Pinpoint the cell where the given text exists, returning its [X, Y] midpoint coordinate. 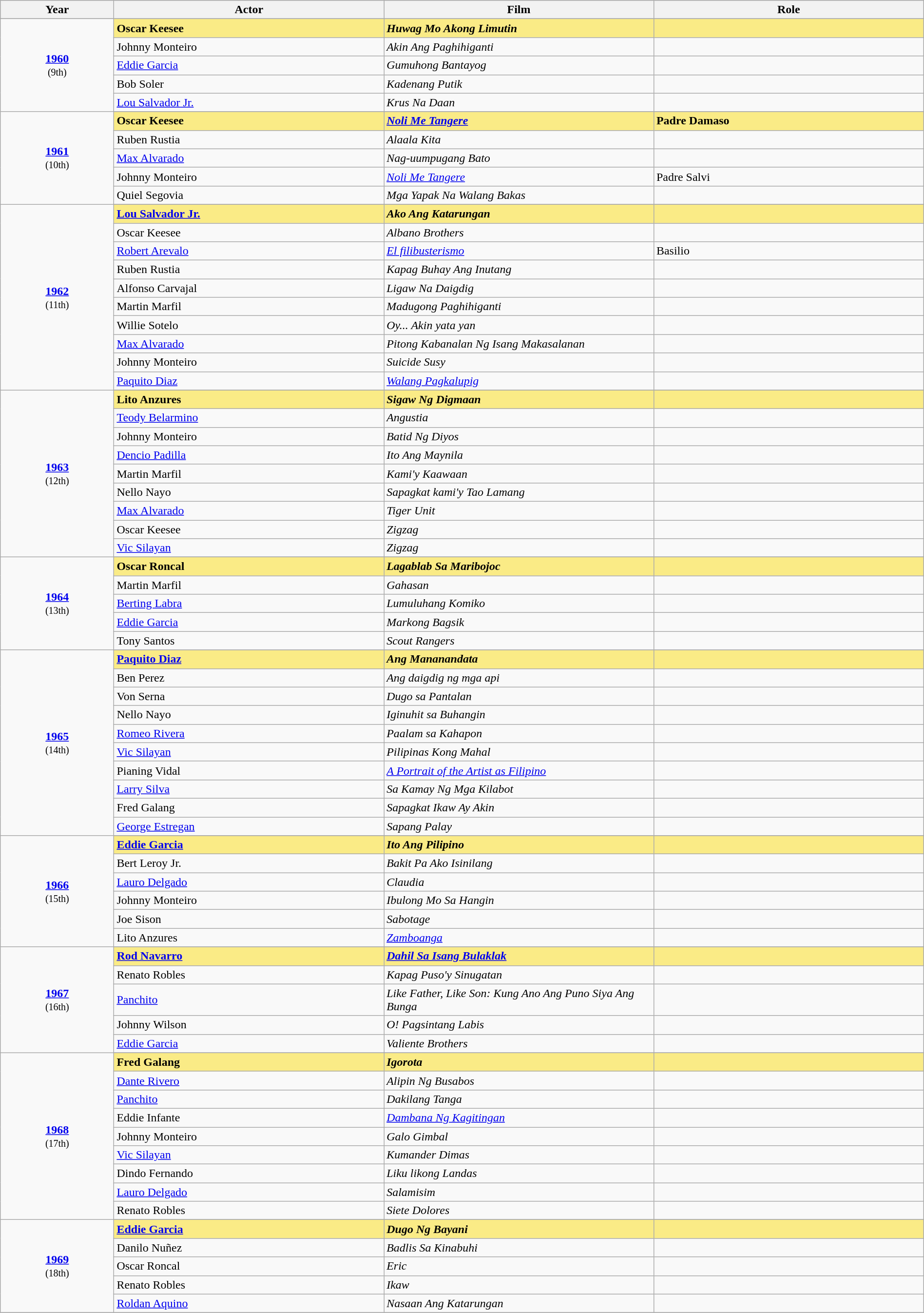
Igorota [519, 1062]
Alipin Ng Busabos [519, 1080]
1966(15th) [58, 891]
Krus Na Daan [519, 102]
Walang Pagkalupig [519, 381]
Ako Ang Katarungan [519, 214]
Kadenang Putik [519, 84]
Scout Rangers [519, 641]
Pianing Vidal [249, 770]
Larry Silva [249, 789]
Kumander Dimas [519, 1155]
Pitong Kabanalan Ng Isang Makasalanan [519, 344]
Dante Rivero [249, 1080]
Suicide Susy [519, 362]
Oy... Akin yata yan [519, 325]
Paalam sa Kahapon [519, 733]
1961(10th) [58, 158]
Actor [249, 10]
Dencio Padilla [249, 455]
Dugo sa Pantalan [519, 696]
Teody Belarmino [249, 418]
Madugong Paghihiganti [519, 307]
Nag-uumpugang Bato [519, 158]
Tiger Unit [519, 510]
Von Serna [249, 696]
Zamboanga [519, 938]
Albano Brothers [519, 233]
Danilo Nuñez [249, 1248]
Dahil Sa Isang Bulaklak [519, 956]
Berting Labra [249, 604]
Year [58, 10]
1962(11th) [58, 297]
Lagablab Sa Maribojoc [519, 567]
Huwag Mo Akong Limutin [519, 28]
Roldan Aquino [249, 1303]
Role [789, 10]
Alaala Kita [519, 139]
Ang Mananandata [519, 659]
Valiente Brothers [519, 1043]
Lumuluhang Komiko [519, 604]
Dambana Ng Kagitingan [519, 1117]
Bert Leroy Jr. [249, 863]
Like Father, Like Son: Kung Ano Ang Puno Siya Ang Bunga [519, 999]
O! Pagsintang Labis [519, 1025]
Galo Gimbal [519, 1137]
Ben Perez [249, 678]
Kapag Puso'y Sinugatan [519, 975]
1963(12th) [58, 474]
Dindo Fernando [249, 1174]
Iginuhit sa Buhangin [519, 715]
Sapagkat Ikaw Ay Akin [519, 807]
Angustia [519, 418]
Willie Sotelo [249, 325]
Kami'y Kaawaan [519, 473]
Ang daigdig ng mga api [519, 678]
Markong Bagsik [519, 622]
Sabotage [519, 919]
Siete Dolores [519, 1211]
Akin Ang Paghihiganti [519, 47]
Ito Ang Maynila [519, 455]
Liku likong Landas [519, 1174]
Quiel Segovia [249, 195]
Sa Kamay Ng Mga Kilabot [519, 789]
1964(13th) [58, 604]
Basilio [789, 251]
1965(14th) [58, 743]
Padre Damaso [789, 121]
Claudia [519, 882]
Tony Santos [249, 641]
1969(18th) [58, 1266]
Bakit Pa Ako Isinilang [519, 863]
Dakilang Tanga [519, 1099]
Pilipinas Kong Mahal [519, 752]
Ito Ang Pilipino [519, 845]
Rod Navarro [249, 956]
Johnny Wilson [249, 1025]
Romeo Rivera [249, 733]
A Portrait of the Artist as Filipino [519, 770]
Bob Soler [249, 84]
George Estregan [249, 826]
Sapang Palay [519, 826]
Ibulong Mo Sa Hangin [519, 901]
Eddie Infante [249, 1117]
Nasaan Ang Katarungan [519, 1303]
Joe Sison [249, 919]
Mga Yapak Na Walang Bakas [519, 195]
El filibusterismo [519, 251]
Ikaw [519, 1285]
Gahasan [519, 585]
Padre Salvi [789, 176]
Film [519, 10]
Alfonso Carvajal [249, 288]
Gumuhong Bantayog [519, 65]
1967(16th) [58, 999]
Robert Arevalo [249, 251]
Sigaw Ng Digmaan [519, 399]
1960(9th) [58, 65]
Batid Ng Diyos [519, 436]
Kapag Buhay Ang Inutang [519, 270]
Badlis Sa Kinabuhi [519, 1248]
Sapagkat kami'y Tao Lamang [519, 492]
1968(17th) [58, 1136]
Salamisim [519, 1192]
Ligaw Na Daigdig [519, 288]
Dugo Ng Bayani [519, 1229]
Eric [519, 1266]
